Extract the [X, Y] coordinate from the center of the cell holding the provided text.  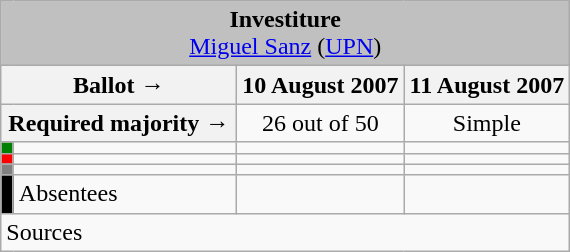
11 August 2007 [487, 85]
Absentees [125, 194]
Simple [487, 123]
10 August 2007 [320, 85]
26 out of 50 [320, 123]
Ballot → [119, 85]
InvestitureMiguel Sanz (UPN) [286, 34]
Sources [286, 232]
Required majority → [119, 123]
